Scan for the cell matching the given text and deliver its (X, Y) coordinate at center. 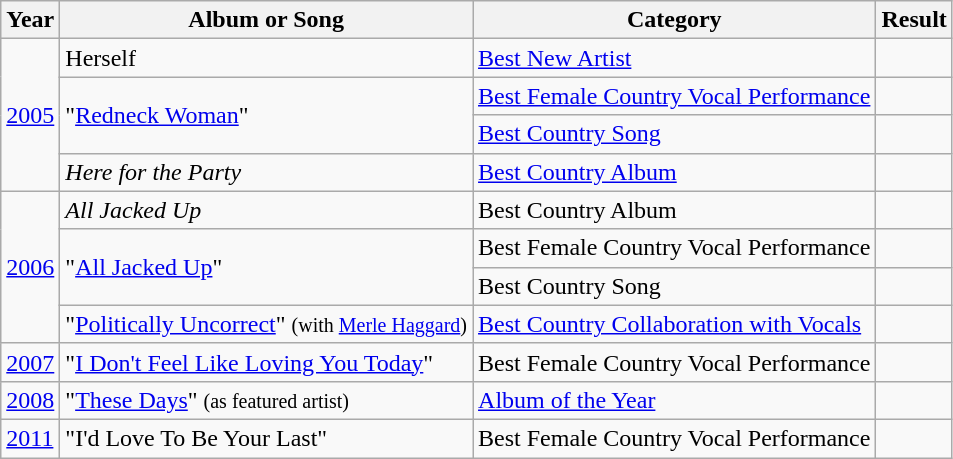
Herself (266, 58)
All Jacked Up (266, 210)
Best Country Collaboration with Vocals (674, 324)
Here for the Party (266, 172)
Category (674, 20)
2005 (30, 115)
Result (914, 20)
"All Jacked Up" (266, 267)
"I'd Love To Be Your Last" (266, 438)
"These Days" (as featured artist) (266, 400)
Year (30, 20)
Album or Song (266, 20)
Album of the Year (674, 400)
"Redneck Woman" (266, 115)
2007 (30, 362)
Best New Artist (674, 58)
2008 (30, 400)
2011 (30, 438)
2006 (30, 267)
"I Don't Feel Like Loving You Today" (266, 362)
"Politically Uncorrect" (with Merle Haggard) (266, 324)
